Pinpoint the cell where the given text exists, returning its (x, y) midpoint coordinate. 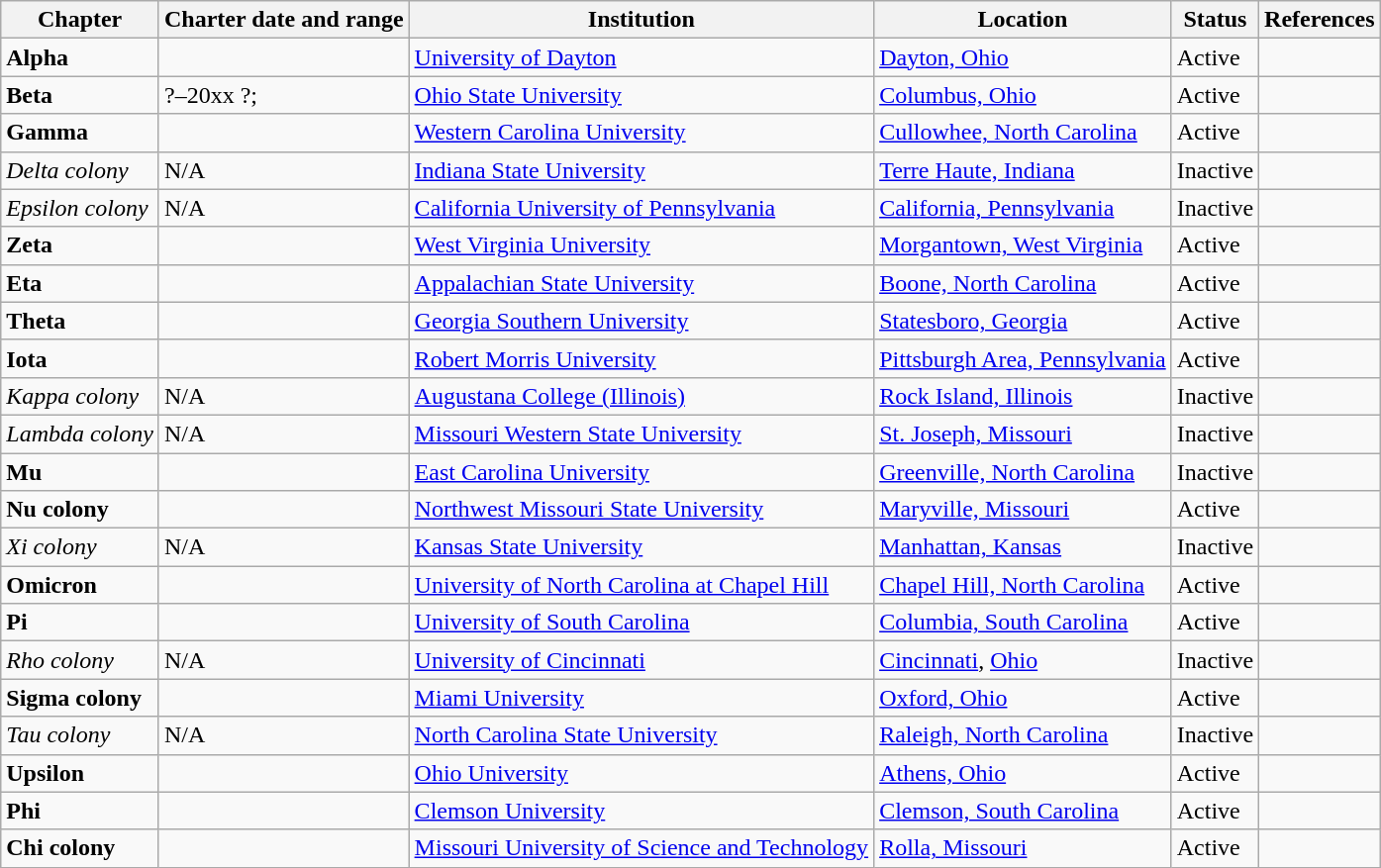
Kappa colony (80, 396)
Maryville, Missouri (1024, 510)
Rock Island, Illinois (1024, 396)
References (1321, 20)
Xi colony (80, 547)
Dayton, Ohio (1024, 57)
Columbia, South Carolina (1024, 623)
Location (1024, 20)
Institution (641, 20)
Lambda colony (80, 434)
West Virginia University (641, 245)
California, Pennsylvania (1024, 208)
St. Joseph, Missouri (1024, 434)
East Carolina University (641, 472)
Alpha (80, 57)
Gamma (80, 133)
Nu colony (80, 510)
Missouri Western State University (641, 434)
Rolla, Missouri (1024, 848)
Ohio State University (641, 95)
Sigma colony (80, 698)
Statesboro, Georgia (1024, 321)
Delta colony (80, 170)
Kansas State University (641, 547)
Western Carolina University (641, 133)
California University of Pennsylvania (641, 208)
Greenville, North Carolina (1024, 472)
Ohio University (641, 773)
Clemson, South Carolina (1024, 811)
Theta (80, 321)
Missouri University of Science and Technology (641, 848)
Pi (80, 623)
Omicron (80, 585)
Iota (80, 358)
Chi colony (80, 848)
University of North Carolina at Chapel Hill (641, 585)
Appalachian State University (641, 283)
North Carolina State University (641, 735)
Cincinnati, Ohio (1024, 660)
Beta (80, 95)
Epsilon colony (80, 208)
Morgantown, West Virginia (1024, 245)
Terre Haute, Indiana (1024, 170)
Columbus, Ohio (1024, 95)
Tau colony (80, 735)
Phi (80, 811)
Augustana College (Illinois) (641, 396)
Zeta (80, 245)
Cullowhee, North Carolina (1024, 133)
University of Cincinnati (641, 660)
Miami University (641, 698)
Chapel Hill, North Carolina (1024, 585)
Raleigh, North Carolina (1024, 735)
Georgia Southern University (641, 321)
Indiana State University (641, 170)
University of Dayton (641, 57)
Boone, North Carolina (1024, 283)
Northwest Missouri State University (641, 510)
Pittsburgh Area, Pennsylvania (1024, 358)
Upsilon (80, 773)
?–20xx ?; (283, 95)
Robert Morris University (641, 358)
Eta (80, 283)
Manhattan, Kansas (1024, 547)
Mu (80, 472)
University of South Carolina (641, 623)
Status (1215, 20)
Clemson University (641, 811)
Oxford, Ohio (1024, 698)
Athens, Ohio (1024, 773)
Rho colony (80, 660)
Chapter (80, 20)
Charter date and range (283, 20)
